Locate the cell with the specified text and output its (X, Y) center coordinate. 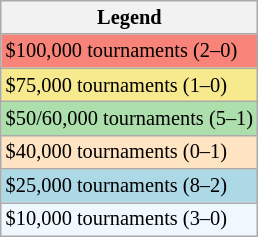
$40,000 tournaments (0–1) (130, 152)
$10,000 tournaments (3–0) (130, 219)
Legend (130, 17)
$100,000 tournaments (2–0) (130, 51)
$25,000 tournaments (8–2) (130, 186)
$75,000 tournaments (1–0) (130, 85)
$50/60,000 tournaments (5–1) (130, 118)
